Extract the [x, y] coordinate from the center of the cell holding the provided text.  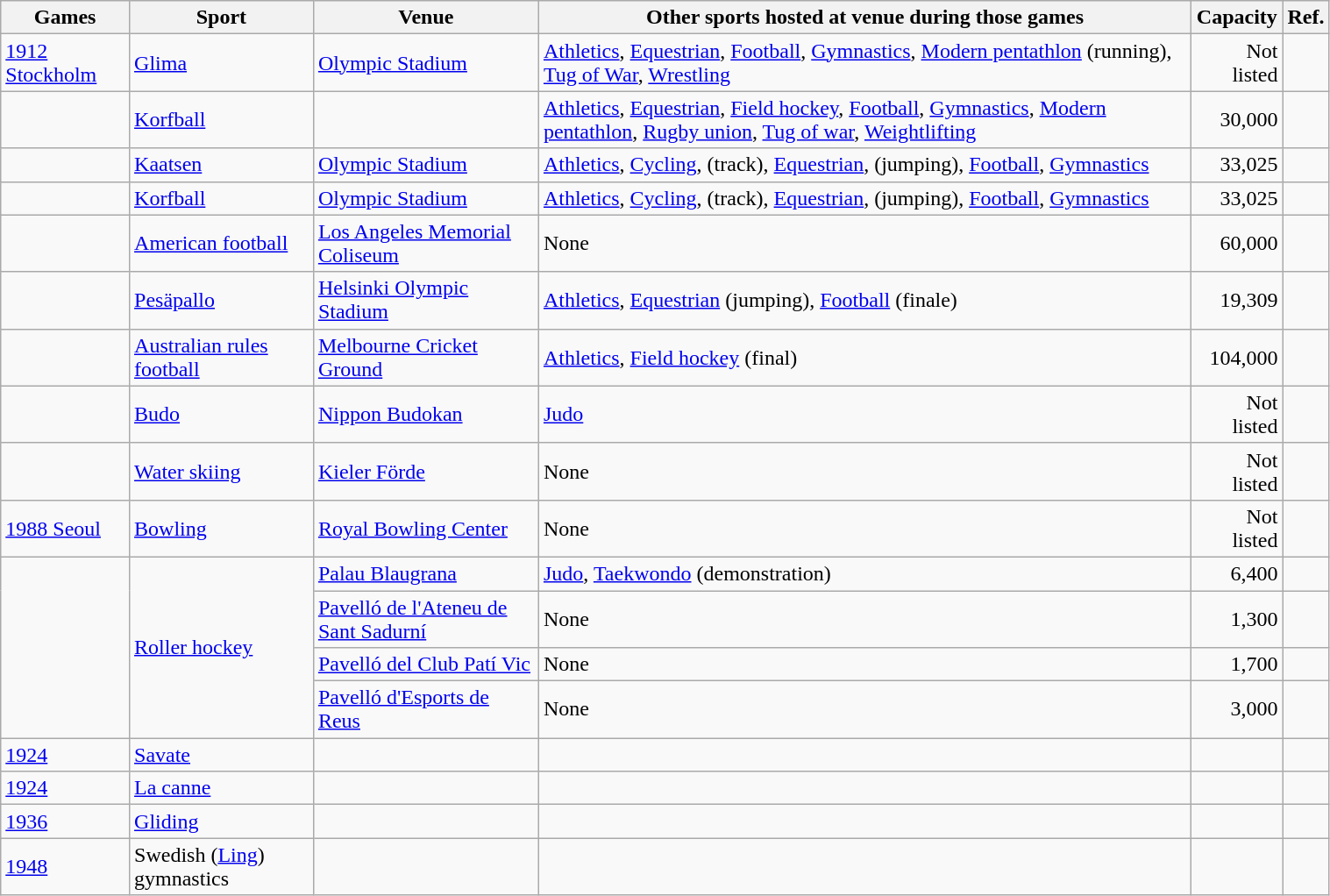
Venue [426, 18]
Gliding [222, 821]
Athletics, Field hockey (final) [864, 358]
Los Angeles Memorial Coliseum [426, 244]
Other sports hosted at venue during those games [864, 18]
Pavelló d'Esports de Reus [426, 710]
3,000 [1237, 710]
Sport [222, 18]
30,000 [1237, 119]
1912 Stockholm [65, 63]
Athletics, Equestrian, Field hockey, Football, Gymnastics, Modern pentathlon, Rugby union, Tug of war, Weightlifting [864, 119]
Games [65, 18]
Water skiing [222, 472]
Kaatsen [222, 165]
Glima [222, 63]
Athletics, Equestrian, Football, Gymnastics, Modern pentathlon (running), Tug of War, Wrestling [864, 63]
1,300 [1237, 619]
1936 [65, 821]
Pavelló de l'Ateneu de Sant Sadurní [426, 619]
Budo [222, 414]
Australian rules football [222, 358]
1948 [65, 866]
Capacity [1237, 18]
1988 Seoul [65, 528]
Judo [864, 414]
Nippon Budokan [426, 414]
American football [222, 244]
6,400 [1237, 573]
60,000 [1237, 244]
La canne [222, 788]
Swedish (Ling) gymnastics [222, 866]
Palau Blaugrana [426, 573]
Pavelló del Club Patí Vic [426, 665]
Pesäpallo [222, 300]
Kieler Förde [426, 472]
Judo, Taekwondo (demonstration) [864, 573]
1,700 [1237, 665]
Roller hockey [222, 647]
Bowling [222, 528]
19,309 [1237, 300]
Helsinki Olympic Stadium [426, 300]
Royal Bowling Center [426, 528]
Ref. [1306, 18]
Savate [222, 755]
Athletics, Equestrian (jumping), Football (finale) [864, 300]
Melbourne Cricket Ground [426, 358]
104,000 [1237, 358]
